Provide the (x, y) coordinate of the cell's center where the given text is located.  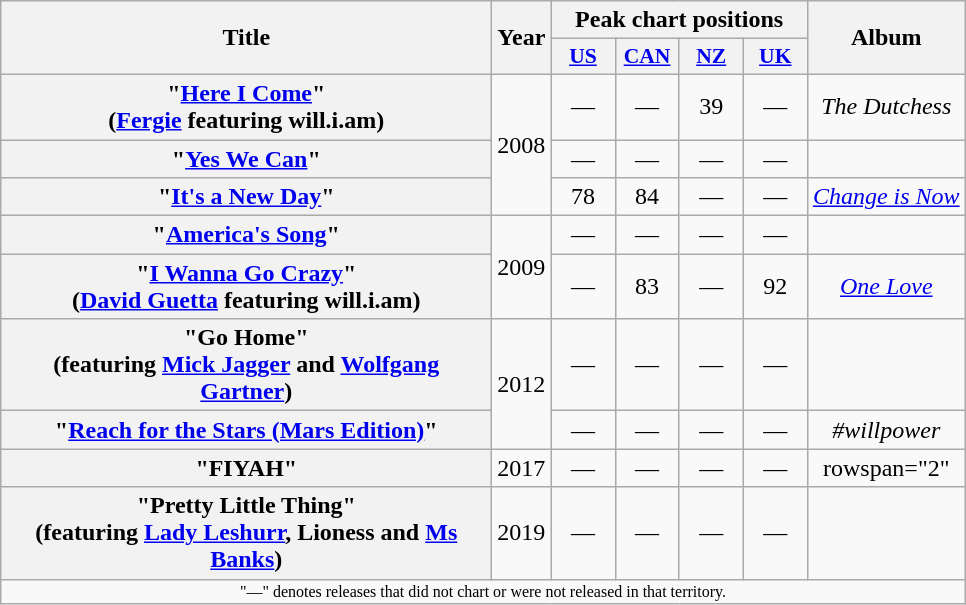
83 (647, 286)
US (583, 57)
78 (583, 197)
NZ (711, 57)
92 (775, 286)
UK (775, 57)
"I Wanna Go Crazy"(David Guetta featuring will.i.am) (246, 286)
rowspan="2" (886, 468)
"Pretty Little Thing"(featuring Lady Leshurr, Lioness and Ms Banks) (246, 533)
2008 (522, 144)
One Love (886, 286)
"Reach for the Stars (Mars Edition)" (246, 430)
2019 (522, 533)
2017 (522, 468)
2009 (522, 268)
Peak chart positions (679, 20)
"It's a New Day" (246, 197)
Year (522, 38)
84 (647, 197)
"Go Home"(featuring Mick Jagger and Wolfgang Gartner) (246, 365)
2012 (522, 384)
39 (711, 106)
"FIYAH" (246, 468)
"Here I Come"(Fergie featuring will.i.am) (246, 106)
The Dutchess (886, 106)
Change is Now (886, 197)
"America's Song" (246, 235)
Title (246, 38)
"—" denotes releases that did not chart or were not released in that territory. (483, 591)
"Yes We Can" (246, 159)
Album (886, 38)
CAN (647, 57)
#willpower (886, 430)
